Detect which cell encompasses the target text, then output its [x, y] center coordinate. 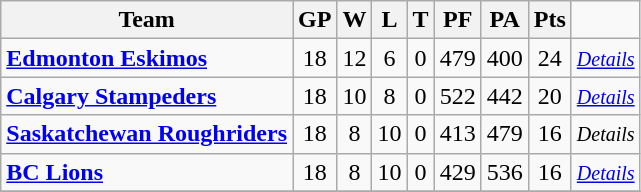
536 [504, 172]
Pts [550, 20]
6 [390, 58]
Saskatchewan Roughriders [147, 134]
PF [458, 20]
442 [504, 96]
Team [147, 20]
W [354, 20]
BC Lions [147, 172]
T [420, 20]
GP [315, 20]
400 [504, 58]
522 [458, 96]
429 [458, 172]
Edmonton Eskimos [147, 58]
L [390, 20]
PA [504, 20]
20 [550, 96]
12 [354, 58]
413 [458, 134]
Calgary Stampeders [147, 96]
24 [550, 58]
